Identify which cell holds the provided text, then report its [x, y] central coordinate. 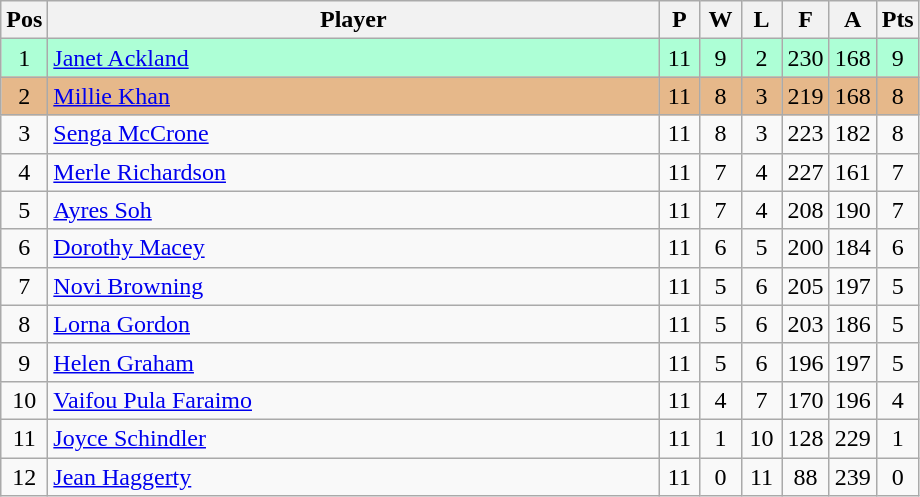
219 [806, 96]
F [806, 20]
88 [806, 477]
Senga McCrone [354, 134]
Janet Ackland [354, 58]
Lorna Gordon [354, 324]
184 [852, 248]
208 [806, 210]
161 [852, 172]
182 [852, 134]
186 [852, 324]
Player [354, 20]
Dorothy Macey [354, 248]
Helen Graham [354, 362]
229 [852, 438]
227 [806, 172]
L [762, 20]
205 [806, 286]
W [720, 20]
128 [806, 438]
Millie Khan [354, 96]
A [852, 20]
12 [24, 477]
Merle Richardson [354, 172]
230 [806, 58]
Jean Haggerty [354, 477]
190 [852, 210]
239 [852, 477]
Joyce Schindler [354, 438]
203 [806, 324]
Novi Browning [354, 286]
200 [806, 248]
Vaifou Pula Faraimo [354, 400]
P [680, 20]
223 [806, 134]
Pts [898, 20]
Pos [24, 20]
Ayres Soh [354, 210]
170 [806, 400]
